Find where the given text appears and provide that cell's center as (x, y) coordinate. 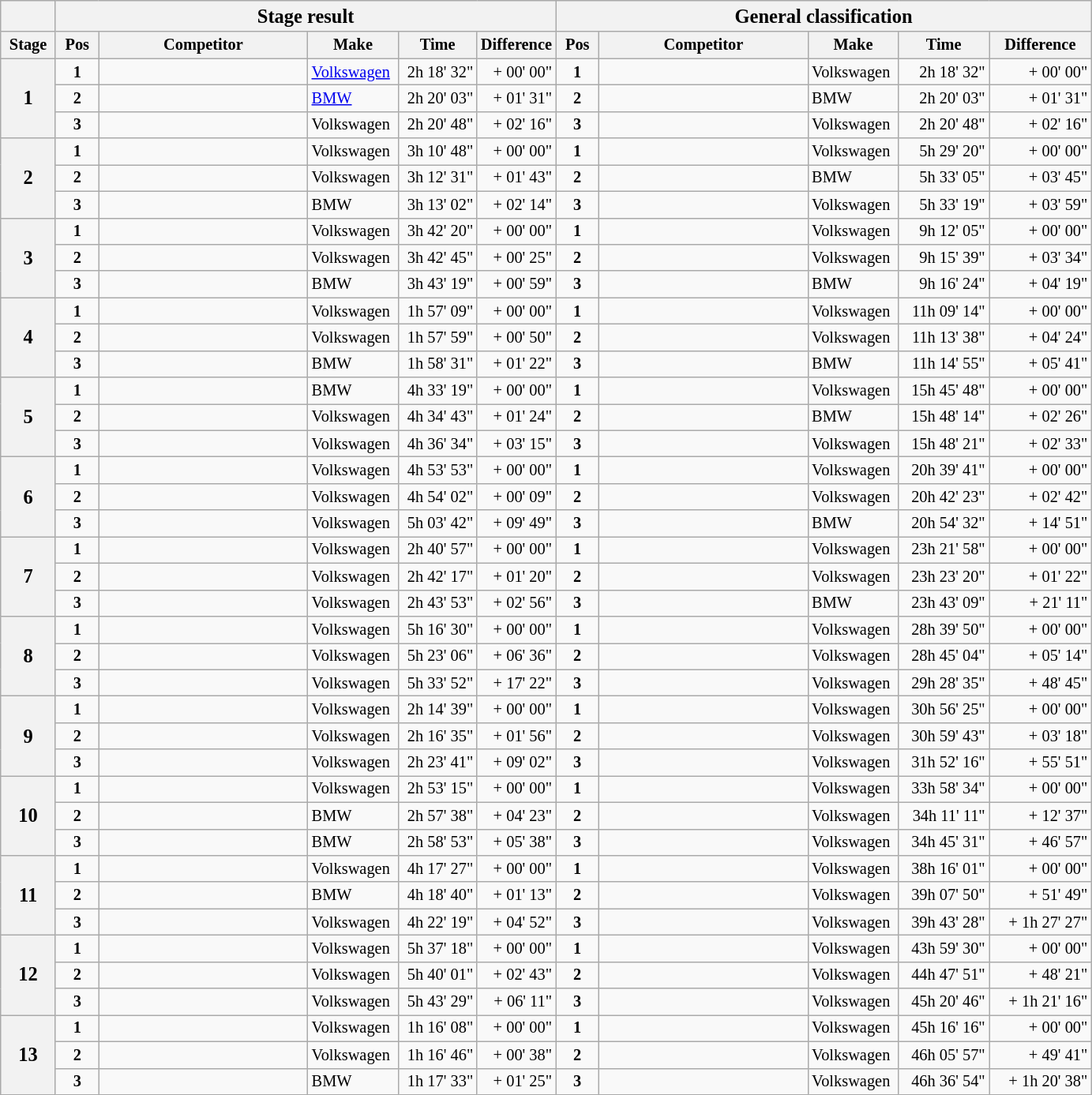
+ 00' 25" (516, 257)
33h 58' 34" (944, 789)
9h 12' 05" (944, 231)
5h 33' 19" (944, 204)
11h 09' 14" (944, 311)
+ 09' 02" (516, 763)
15h 45' 48" (944, 391)
3h 42' 45" (437, 257)
30h 56' 25" (944, 709)
2h 53' 15" (437, 789)
+ 04' 23" (516, 816)
Stage (28, 45)
9h 16' 24" (944, 284)
34h 11' 11" (944, 816)
45h 20' 46" (944, 1002)
39h 07' 50" (944, 895)
6 (28, 496)
28h 39' 50" (944, 629)
15h 48' 21" (944, 444)
1h 57' 09" (437, 311)
2h 42' 17" (437, 576)
3h 13' 02" (437, 204)
+ 00' 50" (516, 337)
11h 13' 38" (944, 337)
+ 03' 45" (1041, 178)
15h 48' 14" (944, 417)
2h 14' 39" (437, 709)
46h 05' 57" (944, 1055)
30h 59' 43" (944, 736)
4h 54' 02" (437, 497)
20h 54' 32" (944, 523)
2h 16' 35" (437, 736)
4h 53' 53" (437, 470)
+ 04' 52" (516, 922)
3h 12' 31" (437, 178)
8 (28, 655)
23h 43' 09" (944, 603)
+ 17' 22" (516, 683)
+ 51' 49" (1041, 895)
+ 1h 21' 16" (1041, 1002)
+ 02' 43" (516, 975)
11 (28, 895)
+ 06' 36" (516, 656)
+ 48' 21" (1041, 975)
+ 03' 59" (1041, 204)
+ 01' 20" (516, 576)
4h 18' 40" (437, 895)
5h 03' 42" (437, 523)
3h 42' 20" (437, 231)
2h 23' 41" (437, 763)
3h 10' 48" (437, 152)
+ 01' 43" (516, 178)
+ 05' 14" (1041, 656)
9h 15' 39" (944, 257)
+ 12' 37" (1041, 816)
5h 43' 29" (437, 1002)
+ 02' 14" (516, 204)
+ 01' 56" (516, 736)
+ 03' 34" (1041, 257)
10 (28, 815)
+ 05' 41" (1041, 364)
+ 01' 24" (516, 417)
4h 34' 43" (437, 417)
39h 43' 28" (944, 922)
20h 39' 41" (944, 470)
4 (28, 338)
+ 06' 11" (516, 1002)
5h 16' 30" (437, 629)
Stage result (305, 16)
+ 55' 51" (1041, 763)
+ 02' 26" (1041, 417)
46h 36' 54" (944, 1082)
+ 49' 41" (1041, 1055)
+ 21' 11" (1041, 603)
11h 14' 55" (944, 364)
43h 59' 30" (944, 948)
29h 28' 35" (944, 683)
+ 09' 49" (516, 523)
44h 47' 51" (944, 975)
13 (28, 1055)
+ 04' 24" (1041, 337)
5h 33' 05" (944, 178)
+ 00' 09" (516, 497)
5h 33' 52" (437, 683)
1h 16' 46" (437, 1055)
+ 03' 15" (516, 444)
+ 1h 27' 27" (1041, 922)
5h 40' 01" (437, 975)
38h 16' 01" (944, 868)
2h 58' 53" (437, 842)
1h 17' 33" (437, 1082)
45h 16' 16" (944, 1028)
General classification (824, 16)
2h 40' 57" (437, 549)
+ 46' 57" (1041, 842)
2h 57' 38" (437, 816)
4h 33' 19" (437, 391)
+ 01' 13" (516, 895)
+ 01' 25" (516, 1082)
+ 03' 18" (1041, 736)
1h 16' 08" (437, 1028)
+ 02' 33" (1041, 444)
1h 58' 31" (437, 364)
5h 29' 20" (944, 152)
7 (28, 576)
23h 21' 58" (944, 549)
+ 48' 45" (1041, 683)
+ 02' 56" (516, 603)
4h 36' 34" (437, 444)
+ 04' 19" (1041, 284)
5 (28, 417)
31h 52' 16" (944, 763)
23h 23' 20" (944, 576)
4h 22' 19" (437, 922)
28h 45' 04" (944, 656)
+ 14' 51" (1041, 523)
1h 57' 59" (437, 337)
34h 45' 31" (944, 842)
4h 17' 27" (437, 868)
+ 1h 20' 38" (1041, 1082)
20h 42' 23" (944, 497)
+ 00' 38" (516, 1055)
+ 05' 38" (516, 842)
+ 00' 59" (516, 284)
5h 37' 18" (437, 948)
3h 43' 19" (437, 284)
9 (28, 736)
2h 43' 53" (437, 603)
12 (28, 974)
+ 02' 42" (1041, 497)
5h 23' 06" (437, 656)
